Identify which cell holds the provided text, then report its [X, Y] central coordinate. 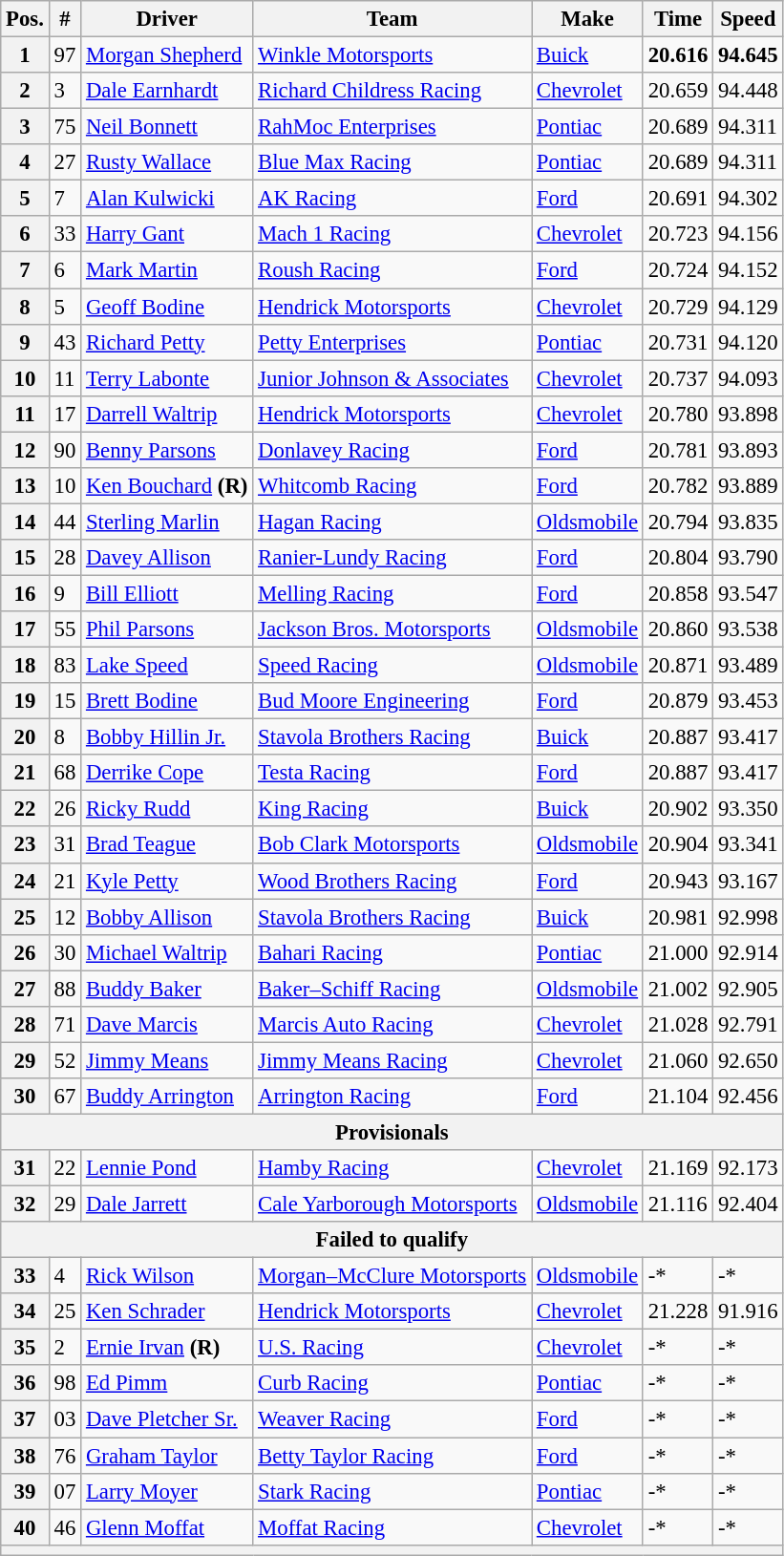
20.879 [678, 701]
Arrington Racing [392, 1097]
Lake Speed [167, 666]
94.129 [749, 307]
Richard Childress Racing [392, 91]
94.120 [749, 342]
Larry Moyer [167, 1491]
AK Racing [392, 199]
20.902 [678, 809]
Glenn Moffat [167, 1527]
Geoff Bodine [167, 307]
Wood Brothers Racing [392, 881]
67 [65, 1097]
92.173 [749, 1168]
32 [25, 1204]
93.350 [749, 809]
Bud Moore Engineering [392, 701]
44 [65, 522]
21.002 [678, 989]
Weaver Racing [392, 1419]
38 [25, 1456]
Curb Racing [392, 1384]
Stark Racing [392, 1491]
20.804 [678, 558]
Buddy Baker [167, 989]
20.794 [678, 522]
20.691 [678, 199]
Roush Racing [392, 270]
93.790 [749, 558]
Pos. [25, 19]
92.998 [749, 917]
20.871 [678, 666]
20.729 [678, 307]
93.453 [749, 701]
Morgan Shepherd [167, 55]
90 [65, 450]
75 [65, 127]
Team [392, 19]
Alan Kulwicki [167, 199]
Dale Jarrett [167, 1204]
Make [588, 19]
71 [65, 1025]
94.448 [749, 91]
Bob Clark Motorsports [392, 845]
20.860 [678, 629]
Failed to qualify [392, 1240]
43 [65, 342]
18 [25, 666]
Bobby Hillin Jr. [167, 737]
14 [25, 522]
Sterling Marlin [167, 522]
21.000 [678, 952]
16 [25, 593]
20.724 [678, 270]
20.981 [678, 917]
Speed [749, 19]
88 [65, 989]
36 [25, 1384]
Winkle Motorsports [392, 55]
Dave Marcis [167, 1025]
94.156 [749, 234]
20.659 [678, 91]
07 [65, 1491]
21.028 [678, 1025]
93.341 [749, 845]
Davey Allison [167, 558]
U.S. Racing [392, 1348]
1 [25, 55]
21.116 [678, 1204]
52 [65, 1060]
93.489 [749, 666]
93.167 [749, 881]
Darrell Waltrip [167, 414]
Whitcomb Racing [392, 486]
20.731 [678, 342]
20 [25, 737]
Kyle Petty [167, 881]
# [65, 19]
Jimmy Means Racing [392, 1060]
93.547 [749, 593]
24 [25, 881]
Testa Racing [392, 773]
03 [65, 1419]
Junior Johnson & Associates [392, 378]
92.456 [749, 1097]
Ernie Irvan (R) [167, 1348]
Buddy Arrington [167, 1097]
Terry Labonte [167, 378]
Melling Racing [392, 593]
93.889 [749, 486]
Ken Schrader [167, 1311]
Phil Parsons [167, 629]
46 [65, 1527]
Provisionals [392, 1132]
Ranier-Lundy Racing [392, 558]
21.060 [678, 1060]
Speed Racing [392, 666]
21.228 [678, 1311]
40 [25, 1527]
Hamby Racing [392, 1168]
97 [65, 55]
94.302 [749, 199]
93.893 [749, 450]
Petty Enterprises [392, 342]
Graham Taylor [167, 1456]
93.538 [749, 629]
Derrike Cope [167, 773]
76 [65, 1456]
Rusty Wallace [167, 162]
55 [65, 629]
91.916 [749, 1311]
20.723 [678, 234]
98 [65, 1384]
Jimmy Means [167, 1060]
Cale Yarborough Motorsports [392, 1204]
92.905 [749, 989]
94.645 [749, 55]
Jackson Bros. Motorsports [392, 629]
39 [25, 1491]
Benny Parsons [167, 450]
Harry Gant [167, 234]
92.791 [749, 1025]
20.943 [678, 881]
Rick Wilson [167, 1276]
Time [678, 19]
Dale Earnhardt [167, 91]
23 [25, 845]
Lennie Pond [167, 1168]
Marcis Auto Racing [392, 1025]
Moffat Racing [392, 1527]
20.782 [678, 486]
94.152 [749, 270]
Driver [167, 19]
Ed Pimm [167, 1384]
Betty Taylor Racing [392, 1456]
92.914 [749, 952]
Brad Teague [167, 845]
34 [25, 1311]
Richard Petty [167, 342]
Bill Elliott [167, 593]
Baker–Schiff Racing [392, 989]
Donlavey Racing [392, 450]
68 [65, 773]
Neil Bonnett [167, 127]
Mach 1 Racing [392, 234]
Ricky Rudd [167, 809]
92.404 [749, 1204]
21.104 [678, 1097]
83 [65, 666]
Hagan Racing [392, 522]
Bobby Allison [167, 917]
37 [25, 1419]
93.898 [749, 414]
Ken Bouchard (R) [167, 486]
20.781 [678, 450]
20.904 [678, 845]
20.737 [678, 378]
Dave Pletcher Sr. [167, 1419]
20.780 [678, 414]
94.093 [749, 378]
King Racing [392, 809]
20.858 [678, 593]
13 [25, 486]
21.169 [678, 1168]
Brett Bodine [167, 701]
93.835 [749, 522]
RahMoc Enterprises [392, 127]
19 [25, 701]
Morgan–McClure Motorsports [392, 1276]
92.650 [749, 1060]
35 [25, 1348]
Blue Max Racing [392, 162]
20.616 [678, 55]
Mark Martin [167, 270]
Bahari Racing [392, 952]
Michael Waltrip [167, 952]
